Find where the given text appears and provide that cell's center as (X, Y) coordinate. 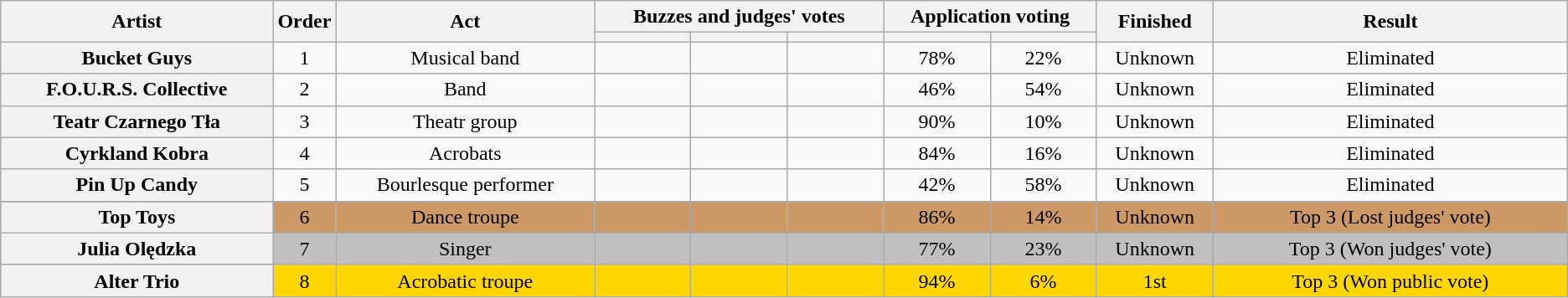
Singer (466, 249)
5 (305, 185)
Acrobats (466, 153)
Top Toys (137, 217)
Dance troupe (466, 217)
Buzzes and judges' votes (739, 17)
77% (936, 249)
6 (305, 217)
10% (1044, 121)
Teatr Czarnego Tła (137, 121)
90% (936, 121)
Julia Olędzka (137, 249)
3 (305, 121)
14% (1044, 217)
Cyrkland Kobra (137, 153)
Band (466, 90)
Top 3 (Won public vote) (1390, 280)
84% (936, 153)
42% (936, 185)
78% (936, 58)
Bourlesque performer (466, 185)
54% (1044, 90)
Top 3 (Lost judges' vote) (1390, 217)
Alter Trio (137, 280)
4 (305, 153)
Result (1390, 22)
2 (305, 90)
Application voting (990, 17)
Acrobatic troupe (466, 280)
16% (1044, 153)
58% (1044, 185)
6% (1044, 280)
Pin Up Candy (137, 185)
Top 3 (Won judges' vote) (1390, 249)
Artist (137, 22)
Musical band (466, 58)
Order (305, 22)
94% (936, 280)
F.O.U.R.S. Collective (137, 90)
1st (1155, 280)
Theatr group (466, 121)
8 (305, 280)
23% (1044, 249)
Finished (1155, 22)
22% (1044, 58)
7 (305, 249)
86% (936, 217)
46% (936, 90)
Bucket Guys (137, 58)
Act (466, 22)
1 (305, 58)
